Extract the [X, Y] coordinate from the center of the cell holding the provided text.  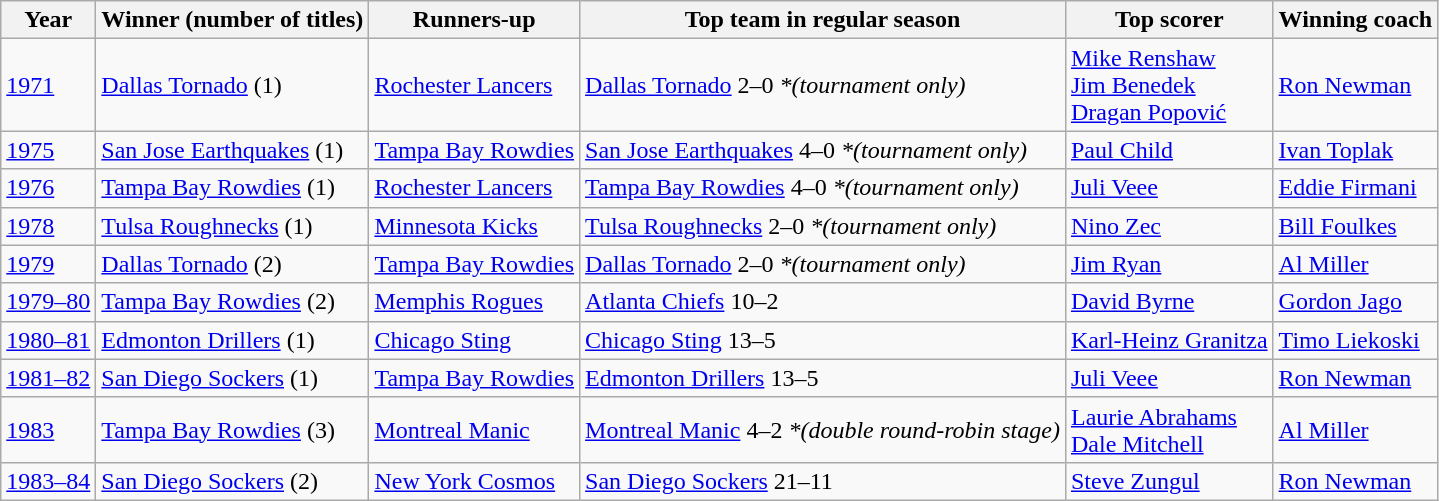
1981–82 [48, 378]
Winning coach [1356, 20]
Nino Zec [1169, 226]
1976 [48, 188]
1978 [48, 226]
Tampa Bay Rowdies (3) [232, 430]
Top team in regular season [823, 20]
1983–84 [48, 481]
Bill Foulkes [1356, 226]
San Jose Earthquakes 4–0 *(tournament only) [823, 150]
Montreal Manic [474, 430]
Winner (number of titles) [232, 20]
Laurie Abrahams Dale Mitchell [1169, 430]
1979 [48, 264]
David Byrne [1169, 302]
Karl-Heinz Granitza [1169, 340]
Chicago Sting 13–5 [823, 340]
Gordon Jago [1356, 302]
Ivan Toplak [1356, 150]
Year [48, 20]
Atlanta Chiefs 10–2 [823, 302]
Edmonton Drillers 13–5 [823, 378]
1979–80 [48, 302]
Dallas Tornado (2) [232, 264]
Tulsa Roughnecks (1) [232, 226]
1983 [48, 430]
Montreal Manic 4–2 *(double round-robin stage) [823, 430]
Steve Zungul [1169, 481]
Eddie Firmani [1356, 188]
Tampa Bay Rowdies (1) [232, 188]
Paul Child [1169, 150]
Timo Liekoski [1356, 340]
San Jose Earthquakes (1) [232, 150]
Tulsa Roughnecks 2–0 *(tournament only) [823, 226]
Dallas Tornado (1) [232, 85]
San Diego Sockers (1) [232, 378]
Runners-up [474, 20]
Edmonton Drillers (1) [232, 340]
1980–81 [48, 340]
New York Cosmos [474, 481]
Tampa Bay Rowdies (2) [232, 302]
San Diego Sockers (2) [232, 481]
1971 [48, 85]
Mike Renshaw Jim Benedek Dragan Popović [1169, 85]
1975 [48, 150]
Top scorer [1169, 20]
San Diego Sockers 21–11 [823, 481]
Jim Ryan [1169, 264]
Memphis Rogues [474, 302]
Chicago Sting [474, 340]
Minnesota Kicks [474, 226]
Tampa Bay Rowdies 4–0 *(tournament only) [823, 188]
